Capture the cell that displays the provided text and extract its [x, y] central coordinate. 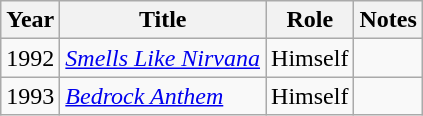
Role [310, 20]
Title [163, 20]
1993 [30, 96]
Bedrock Anthem [163, 96]
Notes [388, 20]
Year [30, 20]
Smells Like Nirvana [163, 58]
1992 [30, 58]
